Return the (X, Y) coordinate for the center point of the cell that contains the specified text.  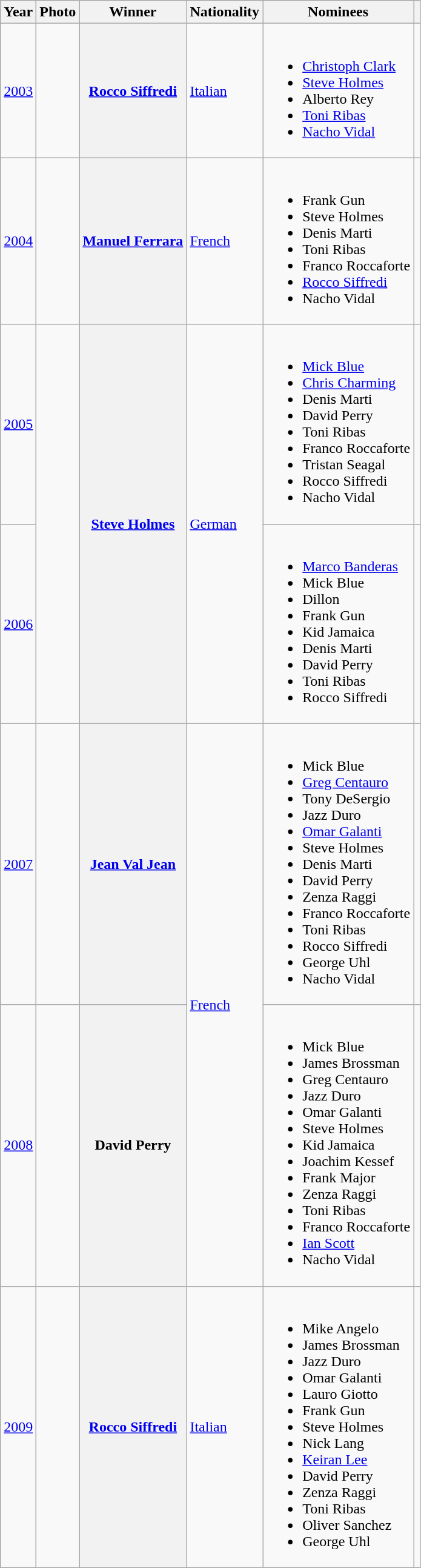
Frank Gun Steve Holmes Denis Marti Toni Ribas Franco Roccaforte Rocco Siffredi Nacho Vidal (338, 241)
2009 (18, 1427)
German (225, 524)
Nominees (338, 12)
Photo (58, 12)
2005 (18, 424)
2003 (18, 91)
Winner (133, 12)
2004 (18, 241)
Christoph Clark Steve Holmes Alberto Rey Toni Ribas Nacho Vidal (338, 91)
2007 (18, 864)
Year (18, 12)
2008 (18, 1145)
2006 (18, 623)
Mick Blue Chris Charming Denis Marti David Perry Toni Ribas Franco Roccaforte Tristan Seagal Rocco Siffredi Nacho Vidal (338, 424)
Manuel Ferrara (133, 241)
Nationality (225, 12)
David Perry (133, 1145)
Jean Val Jean (133, 864)
Marco Banderas Mick Blue Dillon Frank Gun Kid Jamaica Denis Marti David Perry Toni Ribas Rocco Siffredi (338, 623)
Steve Holmes (133, 524)
